Capture the cell that displays the provided text and extract its (x, y) central coordinate. 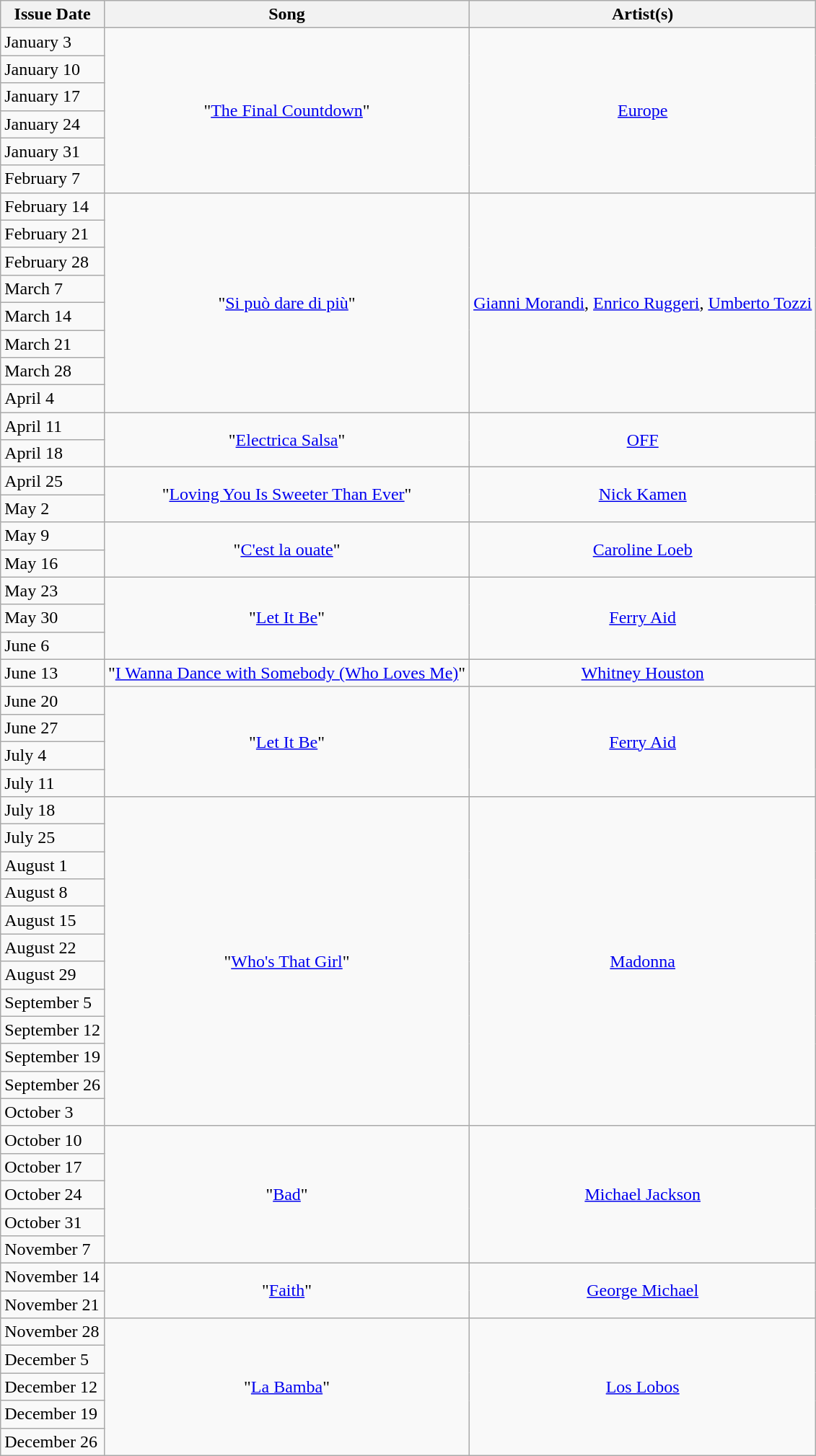
Artist(s) (643, 14)
Gianni Morandi, Enrico Ruggeri, Umberto Tozzi (643, 302)
October 10 (53, 1139)
November 21 (53, 1305)
November 14 (53, 1277)
July 4 (53, 755)
December 19 (53, 1414)
"Faith" (286, 1291)
October 17 (53, 1167)
"Who's That Girl" (286, 962)
September 5 (53, 1002)
September 26 (53, 1085)
February 7 (53, 179)
August 15 (53, 920)
November 7 (53, 1250)
December 26 (53, 1442)
August 29 (53, 975)
October 3 (53, 1112)
May 23 (53, 591)
January 31 (53, 151)
June 13 (53, 673)
April 11 (53, 426)
May 9 (53, 536)
Caroline Loeb (643, 550)
May 30 (53, 618)
March 7 (53, 288)
October 24 (53, 1194)
December 12 (53, 1387)
March 28 (53, 371)
"La Bamba" (286, 1387)
April 18 (53, 454)
July 25 (53, 838)
"C'est la ouate" (286, 550)
January 17 (53, 97)
August 22 (53, 948)
December 5 (53, 1359)
OFF (643, 440)
Song (286, 14)
Madonna (643, 962)
February 14 (53, 206)
"The Final Countdown" (286, 110)
George Michael (643, 1291)
"I Wanna Dance with Somebody (Who Loves Me)" (286, 673)
Europe (643, 110)
March 21 (53, 344)
February 21 (53, 234)
March 14 (53, 316)
Whitney Houston (643, 673)
September 12 (53, 1030)
Issue Date (53, 14)
June 27 (53, 728)
January 24 (53, 124)
Michael Jackson (643, 1194)
October 31 (53, 1222)
"Electrica Salsa" (286, 440)
June 20 (53, 700)
Los Lobos (643, 1387)
"Loving You Is Sweeter Than Ever" (286, 495)
Nick Kamen (643, 495)
"Si può dare di più" (286, 302)
January 3 (53, 42)
January 10 (53, 69)
May 2 (53, 508)
August 8 (53, 893)
July 18 (53, 811)
July 11 (53, 782)
September 19 (53, 1057)
August 1 (53, 865)
February 28 (53, 261)
April 4 (53, 399)
"Bad" (286, 1194)
May 16 (53, 563)
November 28 (53, 1332)
June 6 (53, 645)
April 25 (53, 481)
